Identify which cell holds the provided text, then report its (x, y) central coordinate. 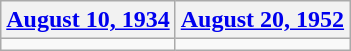
August 10, 1934 (88, 20)
August 20, 1952 (262, 20)
